Output the (X, Y) coordinate of the center of the cell containing the given text.  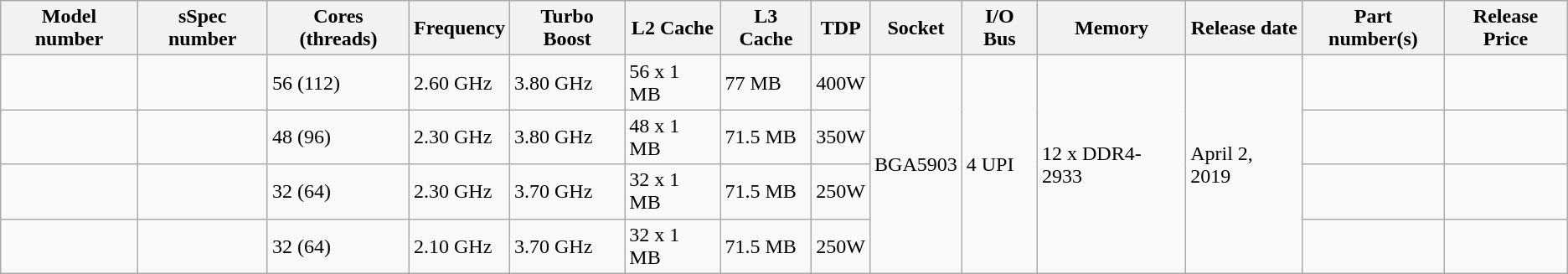
Model number (69, 28)
L2 Cache (673, 28)
BGA5903 (916, 164)
Release Price (1506, 28)
2.10 GHz (459, 246)
I/O Bus (999, 28)
56 (112) (338, 82)
12 x DDR4-2933 (1111, 164)
sSpec number (203, 28)
April 2, 2019 (1245, 164)
2.60 GHz (459, 82)
Cores (threads) (338, 28)
Part number(s) (1374, 28)
350W (841, 137)
400W (841, 82)
48 x 1 MB (673, 137)
Release date (1245, 28)
Turbo Boost (566, 28)
4 UPI (999, 164)
56 x 1 MB (673, 82)
Socket (916, 28)
77 MB (766, 82)
Frequency (459, 28)
48 (96) (338, 137)
TDP (841, 28)
Memory (1111, 28)
L3 Cache (766, 28)
